Return the [X, Y] coordinate for the center point of the cell that contains the specified text.  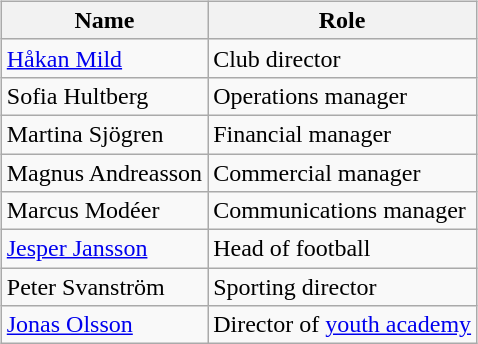
Peter Svanström [104, 287]
Sporting director [342, 287]
Financial manager [342, 134]
Communications manager [342, 211]
Role [342, 20]
Marcus Modéer [104, 211]
Jesper Jansson [104, 249]
Martina Sjögren [104, 134]
Jonas Olsson [104, 325]
Director of youth academy [342, 325]
Commercial manager [342, 173]
Sofia Hultberg [104, 96]
Name [104, 20]
Operations manager [342, 96]
Club director [342, 58]
Håkan Mild [104, 58]
Head of football [342, 249]
Magnus Andreasson [104, 173]
